Detect which cell encompasses the target text, then output its [x, y] center coordinate. 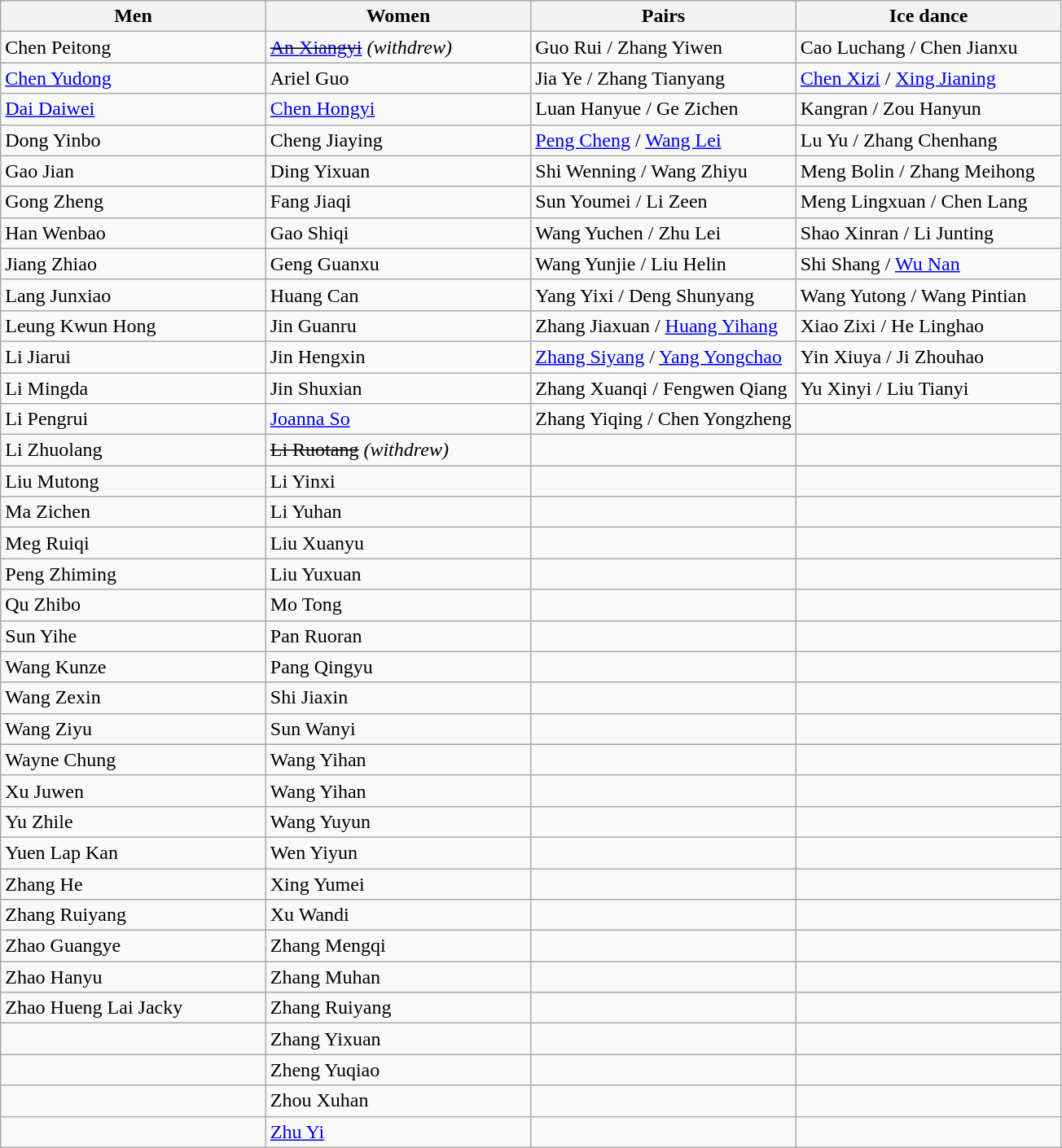
Sun Youmei / Li Zeen [664, 202]
Kangran / Zou Hanyun [928, 109]
Zhao Guangye [134, 946]
Dong Yinbo [134, 140]
Gao Shiqi [398, 233]
Yuen Lap Kan [134, 852]
Wang Zexin [134, 698]
Zhang He [134, 883]
Guo Rui / Zhang Yiwen [664, 47]
Cao Luchang / Chen Jianxu [928, 47]
Men [134, 16]
Joanna So [398, 419]
Huang Can [398, 295]
Shao Xinran / Li Junting [928, 233]
Yang Yixi / Deng Shunyang [664, 295]
Chen Xizi / Xing Jianing [928, 78]
Ding Yixuan [398, 171]
Pairs [664, 16]
Zhou Xuhan [398, 1101]
Chen Peitong [134, 47]
Gao Jian [134, 171]
Zhang Yiqing / Chen Yongzheng [664, 419]
Zhu Yi [398, 1132]
Chen Yudong [134, 78]
Jin Guanru [398, 326]
Zhang Siyang / Yang Yongchao [664, 357]
Liu Yuxuan [398, 574]
Wang Yunjie / Liu Helin [664, 264]
Zhang Muhan [398, 977]
Peng Zhiming [134, 574]
Women [398, 16]
Li Pengrui [134, 419]
Xu Wandi [398, 915]
Yin Xiuya / Ji Zhouhao [928, 357]
Li Yuhan [398, 512]
Li Yinxi [398, 481]
Meg Ruiqi [134, 543]
Wayne Chung [134, 760]
Zhang Mengqi [398, 946]
Zhang Jiaxuan / Huang Yihang [664, 326]
Zhao Hanyu [134, 977]
Li Mingda [134, 388]
Peng Cheng / Wang Lei [664, 140]
Mo Tong [398, 605]
Liu Xuanyu [398, 543]
Ice dance [928, 16]
Jiang Zhiao [134, 264]
Shi Shang / Wu Nan [928, 264]
Luan Hanyue / Ge Zichen [664, 109]
Yu Xinyi / Liu Tianyi [928, 388]
An Xiangyi (withdrew) [398, 47]
Leung Kwun Hong [134, 326]
Wang Yutong / Wang Pintian [928, 295]
Geng Guanxu [398, 264]
Ariel Guo [398, 78]
Jia Ye / Zhang Tianyang [664, 78]
Xiao Zixi / He Linghao [928, 326]
Shi Jiaxin [398, 698]
Lu Yu / Zhang Chenhang [928, 140]
Jin Shuxian [398, 388]
Xing Yumei [398, 883]
Chen Hongyi [398, 109]
Wang Yuyun [398, 822]
Zheng Yuqiao [398, 1070]
Meng Lingxuan / Chen Lang [928, 202]
Cheng Jiaying [398, 140]
Lang Junxiao [134, 295]
Zhang Yixuan [398, 1039]
Wen Yiyun [398, 852]
Sun Yihe [134, 636]
Dai Daiwei [134, 109]
Fang Jiaqi [398, 202]
Zhang Xuanqi / Fengwen Qiang [664, 388]
Wang Kunze [134, 667]
Shi Wenning / Wang Zhiyu [664, 171]
Meng Bolin / Zhang Meihong [928, 171]
Pang Qingyu [398, 667]
Sun Wanyi [398, 729]
Han Wenbao [134, 233]
Li Ruotang (withdrew) [398, 450]
Wang Yuchen / Zhu Lei [664, 233]
Qu Zhibo [134, 605]
Li Zhuolang [134, 450]
Gong Zheng [134, 202]
Zhao Hueng Lai Jacky [134, 1008]
Xu Juwen [134, 791]
Ma Zichen [134, 512]
Li Jiarui [134, 357]
Liu Mutong [134, 481]
Yu Zhile [134, 822]
Wang Ziyu [134, 729]
Pan Ruoran [398, 636]
Jin Hengxin [398, 357]
